Determine the [X, Y] coordinate at the center of the cell enclosing the given text.  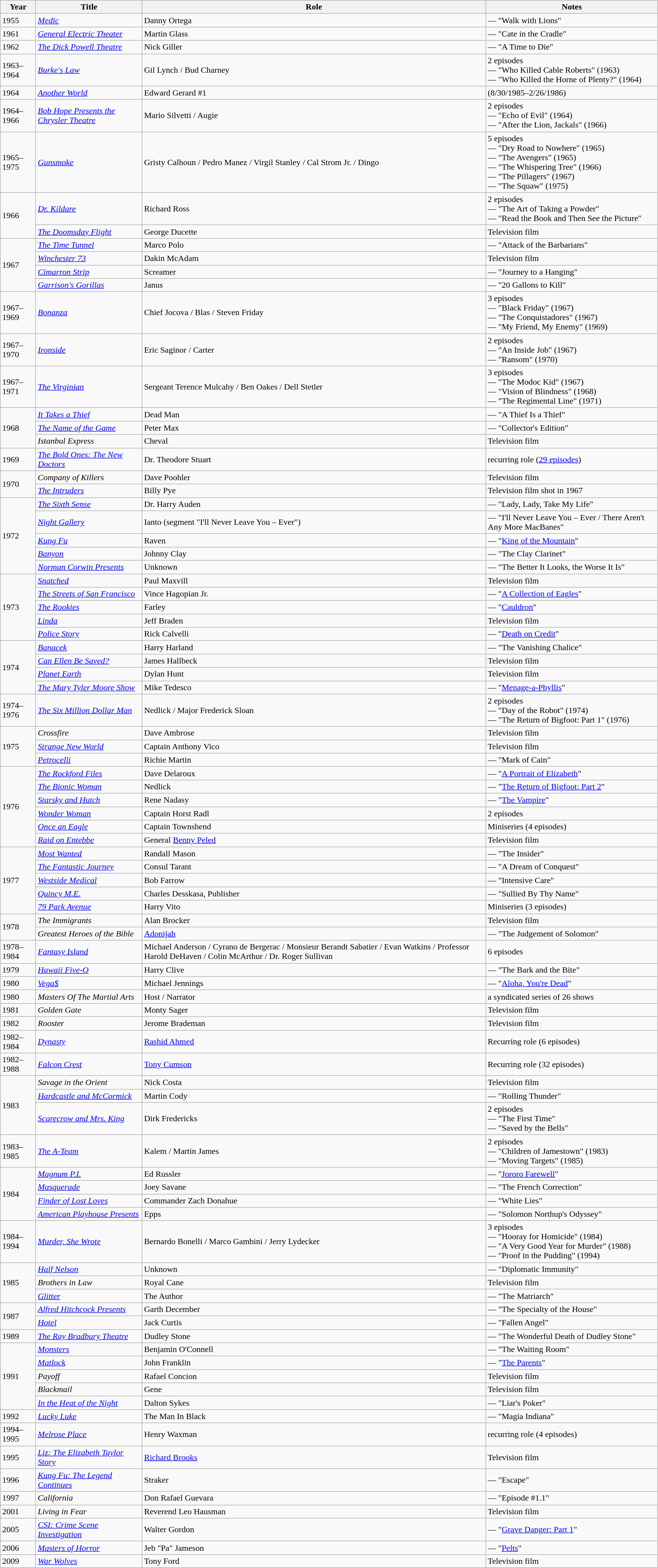
Rooster [89, 1023]
Banyon [89, 554]
Cimarron Strip [89, 272]
— "Fallen Angel" [572, 1322]
1991 [18, 1376]
Tony Ford [314, 1561]
1978 [18, 927]
Raid on Entebbe [89, 840]
Linda [89, 621]
— "The Matriarch" [572, 1296]
John Franklin [314, 1363]
Captain Townshend [314, 827]
— "The Vanishing Chalice" [572, 647]
1967–1969 [18, 313]
Most Wanted [89, 854]
— "Rolling Thunder" [572, 1096]
Liz: The Elizabeth Taylor Story [89, 1457]
The Six Million Dollar Man [89, 710]
The Mary Tyler Moore Show [89, 687]
The Bold Ones: The New Doctors [89, 459]
Dalton Sykes [314, 1403]
Marco Polo [314, 245]
1984–1994 [18, 1241]
Mario Silvetti / Augie [314, 116]
Rashid Ahmed [314, 1041]
Jeff Braden [314, 621]
— "Diplomatic Immunity" [572, 1269]
Bonanza [89, 313]
Dave Poohler [314, 477]
Mike Tedesco [314, 687]
Nedlick / Major Frederick Sloan [314, 710]
Vega$ [89, 983]
Magnum P.I. [89, 1174]
Dakin McAdam [314, 258]
Harry Vito [314, 907]
The Author [314, 1296]
Westside Medical [89, 880]
Brothers in Law [89, 1282]
The Dick Powell Theatre [89, 47]
Edward Gerard #1 [314, 93]
— "Menage-a-Phyllis" [572, 687]
1982–1984 [18, 1041]
Golden Gate [89, 1010]
3 episodes— "Hooray for Homicide" (1984)— "A Very Good Year for Murder" (1988)— "Proof in the Pudding" (1994) [572, 1241]
Masters Of The Martial Arts [89, 997]
Kung Fu [89, 540]
Dirk Fredericks [314, 1119]
(8/30/1985–2/26/1986) [572, 93]
— "Journey to a Hanging" [572, 272]
Alfred Hitchcock Presents [89, 1309]
— "The Bark and the Bite" [572, 970]
Role [314, 7]
1967 [18, 265]
— "Liar's Poker" [572, 1403]
— "20 Gallons to Kill" [572, 285]
The Immigrants [89, 920]
Bob Hope Presents the Chrysler Theatre [89, 116]
Year [18, 7]
1970 [18, 484]
Joey Savane [314, 1187]
— "I'll Never Leave You – Ever / There Aren't Any More MacBanes" [572, 522]
2 episodes— "The Art of Taking a Powder"— "Read the Book and Then See the Picture" [572, 209]
Captain Horst Radl [314, 813]
The Virginian [89, 387]
1992 [18, 1416]
— "Cate in the Cradle" [572, 34]
— "Intensive Care" [572, 880]
Garrison's Gorillas [89, 285]
The A-Team [89, 1151]
Can Ellen Be Saved? [89, 661]
— "A Time to Die" [572, 47]
— "Mark of Cain" [572, 760]
1974–1976 [18, 710]
Medic [89, 20]
Alan Brocker [314, 920]
Nick Costa [314, 1083]
Living in Fear [89, 1511]
Hawaii Five-O [89, 970]
1967–1971 [18, 387]
Company of Killers [89, 477]
Planet Earth [89, 674]
Blackmail [89, 1390]
1961 [18, 34]
Rafael Concion [314, 1376]
1973 [18, 607]
Masquerade [89, 1187]
2 episodes— "Who Killed Cable Roberts" (1963)— "Who Killed the Horne of Plenty?" (1964) [572, 70]
California [89, 1498]
— "A Collection of Eagles" [572, 594]
Captain Anthony Vico [314, 746]
1969 [18, 459]
Royal Cane [314, 1282]
Nedlick [314, 786]
Quincy M.E. [89, 894]
Dynasty [89, 1041]
Dylan Hunt [314, 674]
Martin Cody [314, 1096]
Randall Mason [314, 854]
1962 [18, 47]
— "The Vampire" [572, 800]
The Intruders [89, 491]
— "White Lies" [572, 1201]
— "Attack of the Barbarians" [572, 245]
— "Sullied By Thy Name" [572, 894]
Matlock [89, 1363]
Once an Eagle [89, 827]
— "Episode #1.1" [572, 1498]
— "The Clay Clarinet" [572, 554]
79 Park Avenue [89, 907]
General Electric Theater [89, 34]
3 episodes— "Black Friday" (1967)— "The Conquistadores" (1967)— "My Friend, My Enemy" (1969) [572, 313]
Ed Russler [314, 1174]
1972 [18, 535]
— "Cauldron" [572, 607]
Nick Giller [314, 47]
1997 [18, 1498]
Kung Fu: The Legend Continues [89, 1480]
— "Aloha, You're Dead" [572, 983]
Billy Pye [314, 491]
1964–1966 [18, 116]
2009 [18, 1561]
Commander Zach Donahue [314, 1201]
Night Gallery [89, 522]
Henry Waxman [314, 1435]
Wonder Woman [89, 813]
Harry Clive [314, 970]
— "The Waiting Room" [572, 1350]
Gunsmoke [89, 162]
The Streets of San Francisco [89, 594]
Burke's Law [89, 70]
The Ray Bradbury Theatre [89, 1336]
Half Nelson [89, 1269]
Jeb "Pa" Jameson [314, 1548]
— "Death on Credit" [572, 634]
1978–1984 [18, 952]
— "Lady, Lady, Take My Life" [572, 504]
Chief Jocova / Blas / Steven Friday [314, 313]
Vince Hagopian Jr. [314, 594]
Gene [314, 1390]
Janus [314, 285]
Savage in the Orient [89, 1083]
Miniseries (3 episodes) [572, 907]
Adonijah [314, 934]
Richard Brooks [314, 1457]
Dave Ambrose [314, 733]
The Name of the Game [89, 428]
Kalem / Martin James [314, 1151]
Dudley Stone [314, 1336]
Dave Delaroux [314, 773]
1967–1970 [18, 350]
1983–1985 [18, 1151]
Banacek [89, 647]
Glitter [89, 1296]
a syndicated series of 26 shows [572, 997]
Sergeant Terence Mulcahy / Ben Oakes / Dell Stetler [314, 387]
Dead Man [314, 414]
Dr. Kildare [89, 209]
Don Rafael Guevara [314, 1498]
recurring role (29 episodes) [572, 459]
2 episodes— "Day of the Robot" (1974)— "The Return of Bigfoot: Part 1" (1976) [572, 710]
American Playhouse Presents [89, 1214]
Norman Corwin Presents [89, 567]
— "The Specialty of the House" [572, 1309]
The Bionic Woman [89, 786]
2006 [18, 1548]
Harry Harland [314, 647]
Title [89, 7]
Gristy Calhoun / Pedro Manez / Virgil Stanley / Cal Strom Jr. / Dingo [314, 162]
The Man In Black [314, 1416]
Lucky Luke [89, 1416]
1989 [18, 1336]
3 episodes— "The Modoc Kid" (1967)— "Vision of Blindness" (1968)— "The Regimental Line" (1971) [572, 387]
— "The Better It Looks, the Worse It Is" [572, 567]
Michael Anderson / Cyrano de Bergerac / Monsieur Berandt Sabatier / Evan Watkins / Professor Harold DeHaven / Colin McArthur / Dr. Roger Sullivan [314, 952]
Dr. Harry Auden [314, 504]
Paul Maxvill [314, 581]
The Rookies [89, 607]
1983 [18, 1105]
1963–1964 [18, 70]
Epps [314, 1214]
— "A Thief Is a Thief" [572, 414]
Monty Sager [314, 1010]
1965–1975 [18, 162]
Finder of Lost Loves [89, 1201]
Bob Farrow [314, 880]
5 episodes— "Dry Road to Nowhere" (1965)— "The Avengers" (1965)— "The Whispering Tree" (1966)— "The Pillagers" (1967)— "The Squaw" (1975) [572, 162]
1966 [18, 215]
Strange New World [89, 746]
Starsky and Hutch [89, 800]
1977 [18, 880]
— "The Return of Bigfoot: Part 2" [572, 786]
— "The French Correction" [572, 1187]
Host / Narrator [314, 997]
Straker [314, 1480]
Ianto (segment "I'll Never Leave You – Ever") [314, 522]
1975 [18, 746]
Snatched [89, 581]
2001 [18, 1511]
Richard Ross [314, 209]
Consul Tarant [314, 867]
1976 [18, 806]
Melrose Place [89, 1435]
Richie Martin [314, 760]
Hardcastle and McCormick [89, 1096]
1968 [18, 428]
Reverend Leo Hausman [314, 1511]
Rick Calvelli [314, 634]
Fantasy Island [89, 952]
— "King of the Mountain" [572, 540]
Gil Lynch / Bud Charney [314, 70]
Miniseries (4 episodes) [572, 827]
1995 [18, 1457]
Another World [89, 93]
Recurring role (6 episodes) [572, 1041]
Recurring role (32 episodes) [572, 1064]
Payoff [89, 1376]
General Benny Peled [314, 840]
2 episodes— "Children of Jamestown" (1983)— "Moving Targets" (1985) [572, 1151]
James Hallbeck [314, 661]
— "A Portrait of Elizabeth" [572, 773]
It Takes a Thief [89, 414]
The Fantastic Journey [89, 867]
Dr. Theodore Stuart [314, 459]
— "Grave Danger: Part 1" [572, 1529]
1981 [18, 1010]
Petrocelli [89, 760]
Hotel [89, 1322]
Johnny Clay [314, 554]
The Time Tunnel [89, 245]
Farley [314, 607]
2005 [18, 1529]
1979 [18, 970]
— "Collector's Edition" [572, 428]
2 episodes [572, 813]
— "The Wonderful Death of Dudley Stone" [572, 1336]
Falcon Crest [89, 1064]
Notes [572, 7]
Michael Jennings [314, 983]
1996 [18, 1480]
1964 [18, 93]
Winchester 73 [89, 258]
— "Escape" [572, 1480]
— "The Insider" [572, 854]
Martin Glass [314, 34]
— "The Parents" [572, 1363]
Ironside [89, 350]
Bernardo Bonelli / Marco Gambini / Jerry Lydecker [314, 1241]
2 episodes— "The First Time"— "Saved by the Bells" [572, 1119]
Raven [314, 540]
Scarecrow and Mrs. King [89, 1119]
6 episodes [572, 952]
The Doomsday Flight [89, 231]
— "The Judgement of Solomon" [572, 934]
— "A Dream of Conquest" [572, 867]
George Ducette [314, 231]
Masters of Horror [89, 1548]
Murder, She Wrote [89, 1241]
Monsters [89, 1350]
Police Story [89, 634]
Tony Cumson [314, 1064]
1982–1988 [18, 1064]
Eric Saginor / Carter [314, 350]
2 episodes— "An Inside Job" (1967)— "Ransom" (1970) [572, 350]
1955 [18, 20]
— "Solomon Northup's Odyssey" [572, 1214]
Charles Desskasa, Publisher [314, 894]
Walter Gordon [314, 1529]
1994–1995 [18, 1435]
Crossfire [89, 733]
The Sixth Sense [89, 504]
Cheval [314, 441]
Benjamin O'Connell [314, 1350]
Greatest Heroes of the Bible [89, 934]
Rene Nadasy [314, 800]
In the Heat of the Night [89, 1403]
1984 [18, 1194]
CSI: Crime Scene Investigation [89, 1529]
recurring role (4 episodes) [572, 1435]
— "Walk with Lions" [572, 20]
Peter Max [314, 428]
— "Pelts" [572, 1548]
Garth December [314, 1309]
1974 [18, 667]
Danny Ortega [314, 20]
1987 [18, 1316]
— "Magia Indiana" [572, 1416]
1982 [18, 1023]
Television film shot in 1967 [572, 491]
Jerome Brademan [314, 1023]
— "Jororo Farewell" [572, 1174]
Jack Curtis [314, 1322]
Istanbul Express [89, 441]
1985 [18, 1282]
2 episodes— "Echo of Evil" (1964)— "After the Lion, Jackals" (1966) [572, 116]
The Rockford Files [89, 773]
War Wolves [89, 1561]
Screamer [314, 272]
